From the cell containing the given text, extract its center point as (X, Y) coordinate. 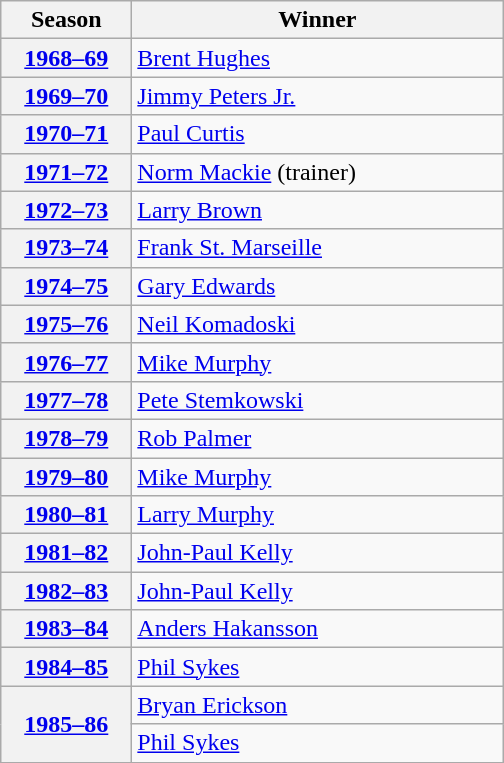
Jimmy Peters Jr. (318, 96)
1982–83 (66, 591)
Gary Edwards (318, 286)
1975–76 (66, 324)
1971–72 (66, 172)
Brent Hughes (318, 58)
Frank St. Marseille (318, 248)
1984–85 (66, 667)
Winner (318, 20)
1980–81 (66, 515)
Neil Komadoski (318, 324)
Norm Mackie (trainer) (318, 172)
Anders Hakansson (318, 629)
1974–75 (66, 286)
1981–82 (66, 553)
1972–73 (66, 210)
1979–80 (66, 477)
Season (66, 20)
Bryan Erickson (318, 705)
Rob Palmer (318, 438)
1977–78 (66, 400)
Larry Brown (318, 210)
1983–84 (66, 629)
1969–70 (66, 96)
Pete Stemkowski (318, 400)
1985–86 (66, 724)
1968–69 (66, 58)
Paul Curtis (318, 134)
1973–74 (66, 248)
1978–79 (66, 438)
1970–71 (66, 134)
Larry Murphy (318, 515)
1976–77 (66, 362)
